Locate the cell with the specified text and output its (X, Y) center coordinate. 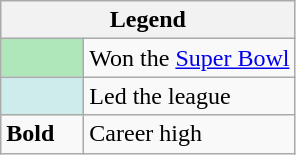
Career high (190, 134)
Led the league (190, 96)
Won the Super Bowl (190, 58)
Bold (42, 134)
Legend (148, 20)
